Locate the cell with the specified text and output its [X, Y] center coordinate. 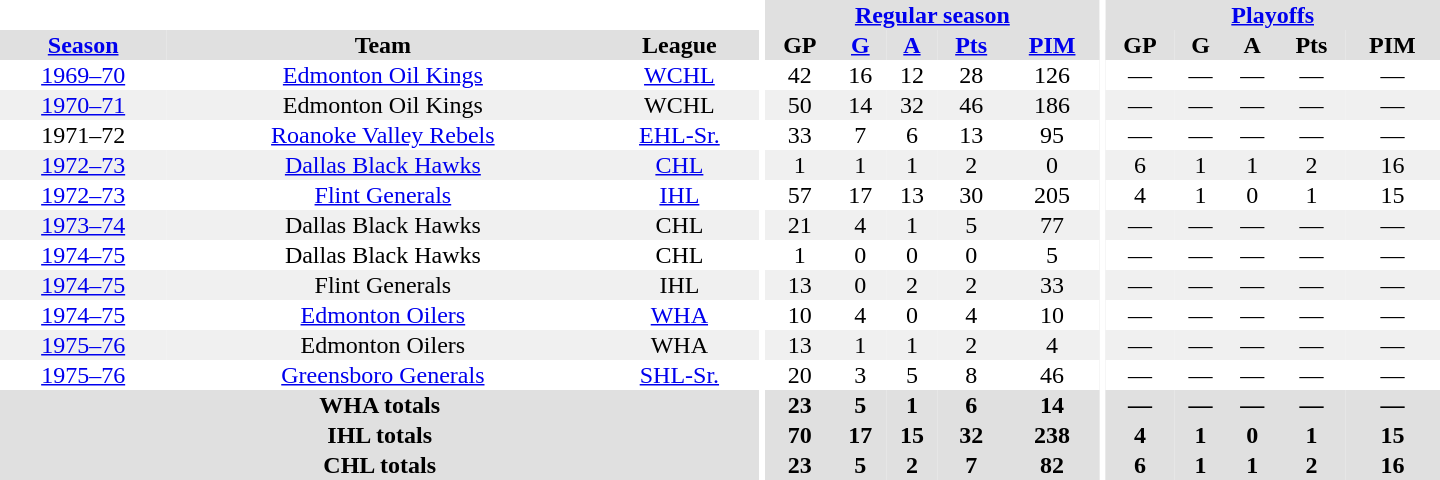
8 [972, 375]
1971–72 [83, 135]
238 [1052, 435]
30 [972, 195]
3 [861, 375]
1970–71 [83, 105]
Regular season [932, 15]
CHL totals [380, 465]
1969–70 [83, 75]
IHL totals [380, 435]
57 [800, 195]
21 [800, 225]
EHL-Sr. [679, 135]
SHL-Sr. [679, 375]
186 [1052, 105]
77 [1052, 225]
95 [1052, 135]
126 [1052, 75]
Playoffs [1272, 15]
28 [972, 75]
League [679, 45]
Greensboro Generals [382, 375]
42 [800, 75]
50 [800, 105]
82 [1052, 465]
205 [1052, 195]
20 [800, 375]
Roanoke Valley Rebels [382, 135]
12 [912, 75]
Season [83, 45]
1973–74 [83, 225]
WHA totals [380, 405]
Team [382, 45]
70 [800, 435]
